Search for the cell housing the specified text and yield its (X, Y) center coordinate. 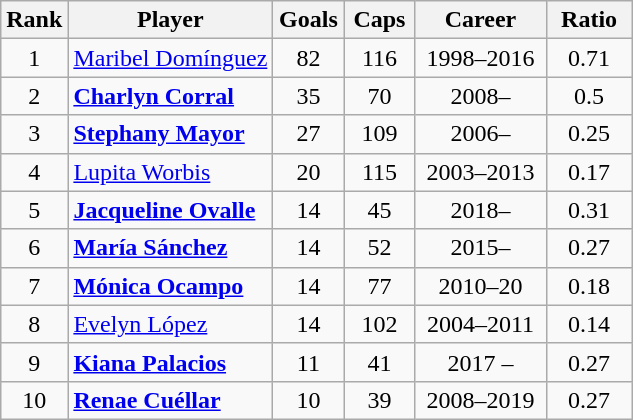
45 (380, 210)
11 (308, 362)
Kiana Palacios (170, 362)
82 (308, 58)
1998–2016 (480, 58)
39 (380, 400)
Caps (380, 20)
3 (34, 134)
102 (380, 324)
116 (380, 58)
Evelyn López (170, 324)
2015– (480, 248)
0.31 (589, 210)
0.14 (589, 324)
2008– (480, 96)
0.25 (589, 134)
Goals (308, 20)
20 (308, 172)
109 (380, 134)
9 (34, 362)
2003–2013 (480, 172)
Stephany Mayor (170, 134)
Rank (34, 20)
6 (34, 248)
2 (34, 96)
Career (480, 20)
0.18 (589, 286)
2004–2011 (480, 324)
2018– (480, 210)
Renae Cuéllar (170, 400)
1 (34, 58)
0.71 (589, 58)
5 (34, 210)
Charlyn Corral (170, 96)
2010–20 (480, 286)
77 (380, 286)
8 (34, 324)
Maribel Domínguez (170, 58)
41 (380, 362)
2017 – (480, 362)
27 (308, 134)
María Sánchez (170, 248)
115 (380, 172)
4 (34, 172)
35 (308, 96)
2008–2019 (480, 400)
Jacqueline Ovalle (170, 210)
Ratio (589, 20)
Lupita Worbis (170, 172)
2006– (480, 134)
Player (170, 20)
0.5 (589, 96)
0.17 (589, 172)
Mónica Ocampo (170, 286)
70 (380, 96)
52 (380, 248)
7 (34, 286)
